Locate the cell with the specified text and output its [x, y] center coordinate. 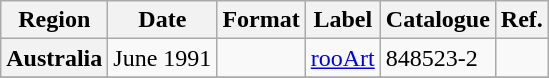
Australia [54, 58]
Region [54, 20]
Label [342, 20]
Date [162, 20]
June 1991 [162, 58]
Format [261, 20]
Catalogue [438, 20]
848523-2 [438, 58]
Ref. [522, 20]
rooArt [342, 58]
